Pinpoint the cell where the given text exists, returning its [x, y] midpoint coordinate. 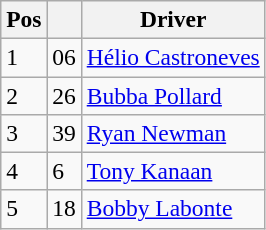
Ryan Newman [173, 133]
Bobby Labonte [173, 209]
Pos [24, 19]
Hélio Castroneves [173, 57]
1 [24, 57]
Driver [173, 19]
4 [24, 171]
2 [24, 95]
39 [64, 133]
3 [24, 133]
18 [64, 209]
06 [64, 57]
Bubba Pollard [173, 95]
Tony Kanaan [173, 171]
6 [64, 171]
5 [24, 209]
26 [64, 95]
